Detect which cell encompasses the target text, then output its (X, Y) center coordinate. 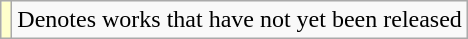
Denotes works that have not yet been released (240, 20)
